Locate the cell with the specified text and output its [x, y] center coordinate. 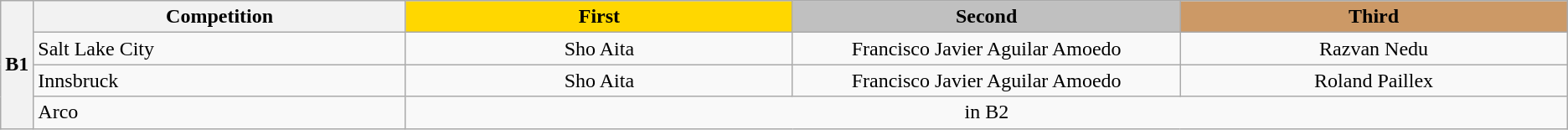
Second [987, 17]
B1 [17, 65]
Salt Lake City [219, 49]
Roland Paillex [1374, 81]
Razvan Nedu [1374, 49]
Arco [219, 112]
Third [1374, 17]
First [599, 17]
Competition [219, 17]
in B2 [987, 112]
Innsbruck [219, 81]
